Output the (X, Y) coordinate of the center of the cell containing the given text.  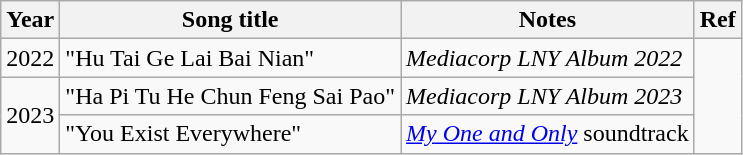
Ref (718, 20)
Notes (548, 20)
Mediacorp LNY Album 2023 (548, 96)
2023 (30, 115)
My One and Only soundtrack (548, 134)
Song title (230, 20)
"Hu Tai Ge Lai Bai Nian" (230, 58)
"You Exist Everywhere" (230, 134)
2022 (30, 58)
Year (30, 20)
"Ha Pi Tu He Chun Feng Sai Pao" (230, 96)
Mediacorp LNY Album 2022 (548, 58)
